Scan for the cell matching the given text and deliver its (x, y) coordinate at center. 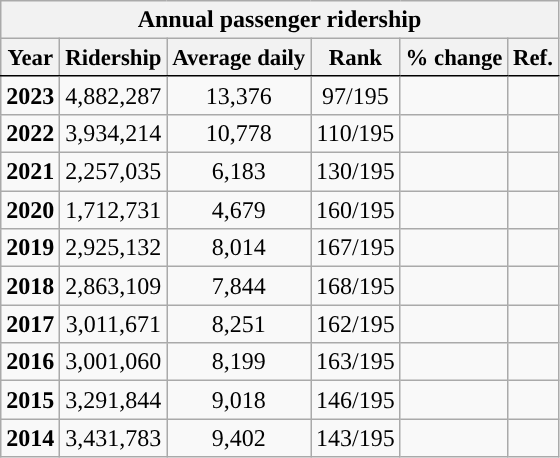
130/195 (356, 172)
2021 (30, 172)
2,863,109 (114, 286)
8,199 (239, 362)
3,431,783 (114, 438)
3,291,844 (114, 400)
Annual passenger ridership (280, 20)
162/195 (356, 324)
2020 (30, 210)
160/195 (356, 210)
146/195 (356, 400)
8,251 (239, 324)
4,679 (239, 210)
Rank (356, 58)
2,925,132 (114, 248)
3,001,060 (114, 362)
97/195 (356, 95)
13,376 (239, 95)
3,934,214 (114, 133)
10,778 (239, 133)
9,018 (239, 400)
% change (454, 58)
Ridership (114, 58)
Ref. (533, 58)
8,014 (239, 248)
7,844 (239, 286)
2014 (30, 438)
2017 (30, 324)
6,183 (239, 172)
1,712,731 (114, 210)
2022 (30, 133)
110/195 (356, 133)
3,011,671 (114, 324)
167/195 (356, 248)
168/195 (356, 286)
143/195 (356, 438)
2016 (30, 362)
2019 (30, 248)
2015 (30, 400)
163/195 (356, 362)
2018 (30, 286)
9,402 (239, 438)
Year (30, 58)
2,257,035 (114, 172)
2023 (30, 95)
4,882,287 (114, 95)
Average daily (239, 58)
